Return (X, Y) of the center of cell containing provided text 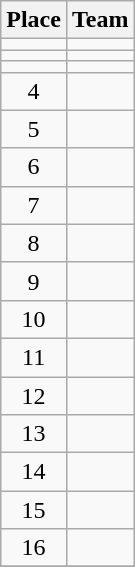
13 (34, 434)
16 (34, 548)
Team (100, 20)
9 (34, 281)
Place (34, 20)
4 (34, 91)
6 (34, 167)
15 (34, 510)
11 (34, 357)
12 (34, 395)
14 (34, 472)
10 (34, 319)
5 (34, 129)
7 (34, 205)
8 (34, 243)
